Detect which cell encompasses the target text, then output its (X, Y) center coordinate. 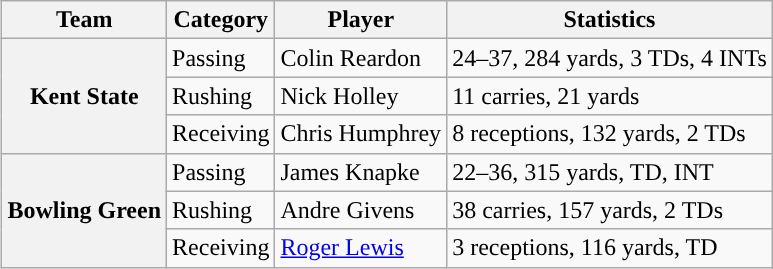
James Knapke (361, 172)
3 receptions, 116 yards, TD (610, 248)
Kent State (84, 96)
Bowling Green (84, 210)
Colin Reardon (361, 58)
Category (221, 20)
Nick Holley (361, 96)
8 receptions, 132 yards, 2 TDs (610, 134)
Andre Givens (361, 210)
Player (361, 20)
Statistics (610, 20)
Team (84, 20)
38 carries, 157 yards, 2 TDs (610, 210)
24–37, 284 yards, 3 TDs, 4 INTs (610, 58)
Roger Lewis (361, 248)
Chris Humphrey (361, 134)
11 carries, 21 yards (610, 96)
22–36, 315 yards, TD, INT (610, 172)
